Identify which cell holds the provided text, then report its (x, y) central coordinate. 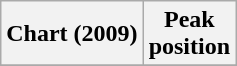
Peakposition (189, 34)
Chart (2009) (72, 34)
